Return the (x, y) coordinate for the center point of the cell that contains the specified text.  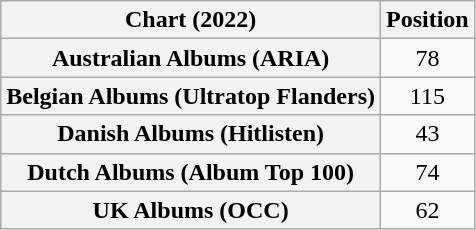
Position (428, 20)
78 (428, 58)
43 (428, 134)
Chart (2022) (191, 20)
Dutch Albums (Album Top 100) (191, 172)
74 (428, 172)
UK Albums (OCC) (191, 210)
62 (428, 210)
Belgian Albums (Ultratop Flanders) (191, 96)
115 (428, 96)
Australian Albums (ARIA) (191, 58)
Danish Albums (Hitlisten) (191, 134)
